Detect which cell encompasses the target text, then output its [x, y] center coordinate. 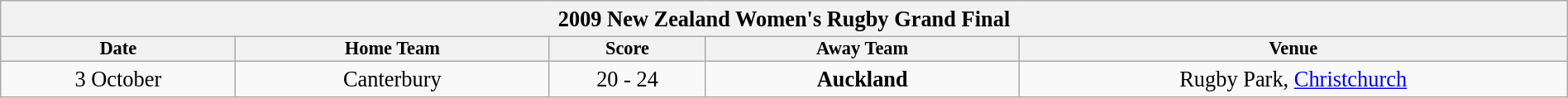
Canterbury [392, 80]
Date [118, 49]
Auckland [862, 80]
Away Team [862, 49]
Venue [1293, 49]
Rugby Park, Christchurch [1293, 80]
Score [627, 49]
20 - 24 [627, 80]
Home Team [392, 49]
3 October [118, 80]
2009 New Zealand Women's Rugby Grand Final [784, 19]
